Capture the cell that displays the provided text and extract its [x, y] central coordinate. 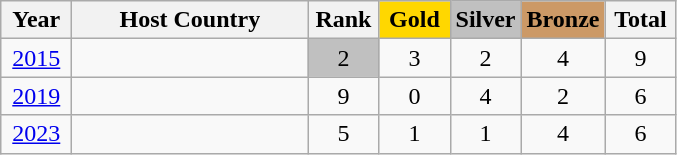
5 [344, 134]
Bronze [563, 20]
Total [640, 20]
2023 [36, 134]
0 [414, 96]
Silver [486, 20]
3 [414, 58]
2019 [36, 96]
2015 [36, 58]
Host Country [190, 20]
Rank [344, 20]
Year [36, 20]
Gold [414, 20]
